Search for the cell housing the specified text and yield its (X, Y) center coordinate. 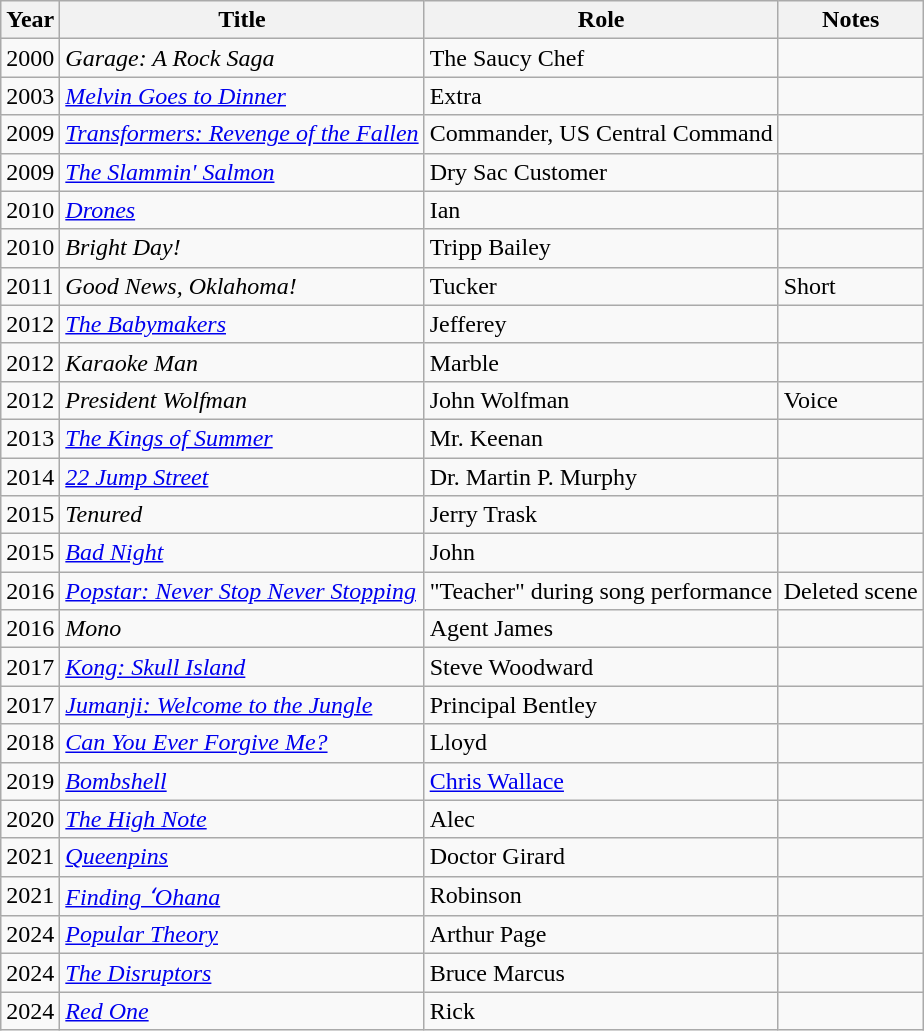
The Babymakers (242, 324)
Drones (242, 210)
2000 (30, 58)
Bad Night (242, 553)
2013 (30, 438)
Queenpins (242, 857)
Jerry Trask (601, 515)
Garage: A Rock Saga (242, 58)
22 Jump Street (242, 477)
Doctor Girard (601, 857)
Karaoke Man (242, 362)
Bright Day! (242, 248)
The Slammin' Salmon (242, 172)
2011 (30, 286)
Kong: Skull Island (242, 667)
Robinson (601, 896)
2003 (30, 96)
Ian (601, 210)
Commander, US Central Command (601, 134)
Voice (850, 400)
Red One (242, 1011)
Arthur Page (601, 935)
Agent James (601, 629)
Title (242, 20)
Tripp Bailey (601, 248)
Popstar: Never Stop Never Stopping (242, 591)
Year (30, 20)
President Wolfman (242, 400)
Melvin Goes to Dinner (242, 96)
Alec (601, 819)
Rick (601, 1011)
Role (601, 20)
Jefferey (601, 324)
Mono (242, 629)
2014 (30, 477)
John (601, 553)
John Wolfman (601, 400)
Lloyd (601, 743)
Dry Sac Customer (601, 172)
Short (850, 286)
Jumanji: Welcome to the Jungle (242, 705)
Good News, Oklahoma! (242, 286)
Steve Woodward (601, 667)
Notes (850, 20)
Mr. Keenan (601, 438)
Transformers: Revenge of the Fallen (242, 134)
Principal Bentley (601, 705)
Dr. Martin P. Murphy (601, 477)
Marble (601, 362)
2019 (30, 781)
Popular Theory (242, 935)
The High Note (242, 819)
The Disruptors (242, 973)
The Saucy Chef (601, 58)
Bombshell (242, 781)
Chris Wallace (601, 781)
Extra (601, 96)
Finding ʻOhana (242, 896)
2020 (30, 819)
2018 (30, 743)
Tucker (601, 286)
Tenured (242, 515)
Bruce Marcus (601, 973)
Can You Ever Forgive Me? (242, 743)
The Kings of Summer (242, 438)
Deleted scene (850, 591)
"Teacher" during song performance (601, 591)
